Return [X, Y] of the center of cell containing provided text 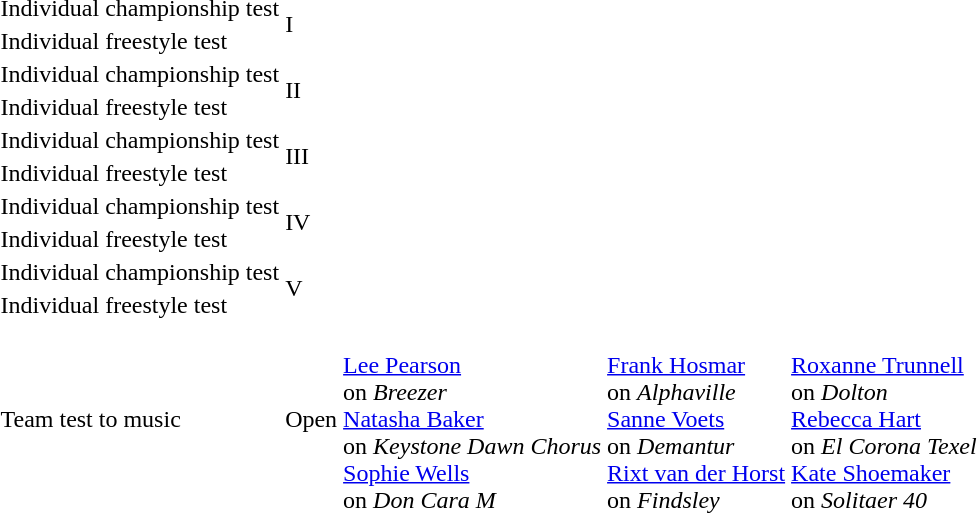
IV [312, 222]
III [312, 156]
V [312, 288]
II [312, 90]
